Provide the (x, y) coordinate of the cell's center where the given text is located.  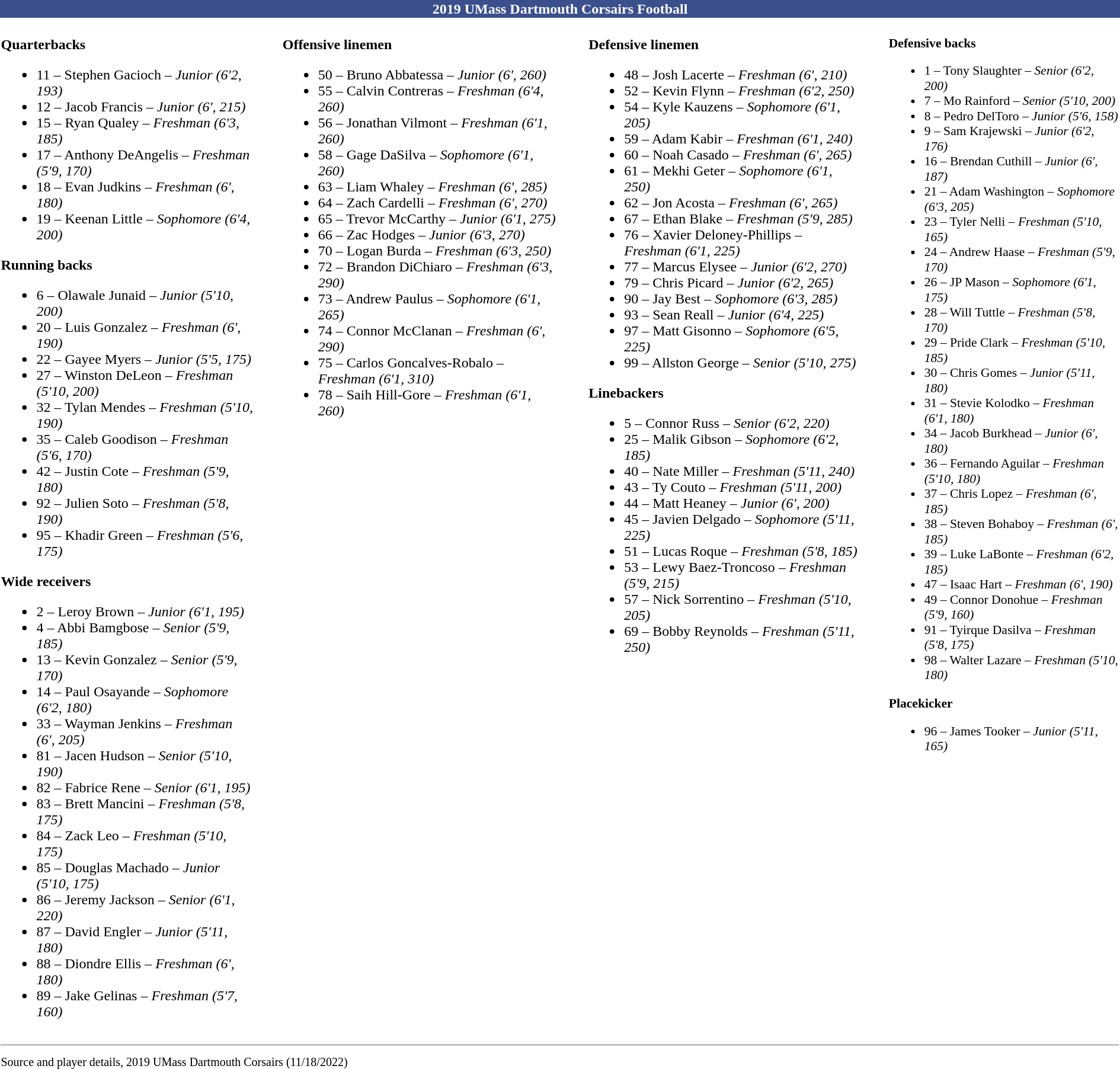
2019 UMass Dartmouth Corsairs Football (560, 9)
